Pinpoint the cell where the given text exists, returning its [X, Y] midpoint coordinate. 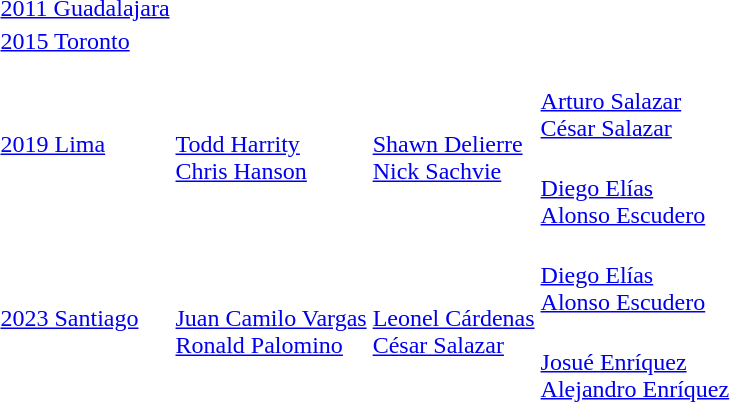
Shawn DelierreNick Sachvie [454, 144]
Todd HarrityChris Hanson [271, 144]
